Identify which cell holds the provided text, then report its (x, y) central coordinate. 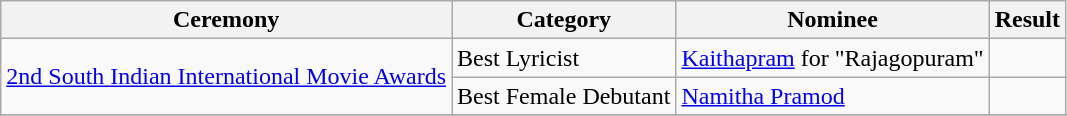
Namitha Pramod (832, 96)
Best Lyricist (564, 58)
Category (564, 20)
Nominee (832, 20)
Best Female Debutant (564, 96)
Kaithapram for "Rajagopuram" (832, 58)
2nd South Indian International Movie Awards (226, 77)
Ceremony (226, 20)
Result (1027, 20)
